Find where the given text appears and provide that cell's center as [X, Y] coordinate. 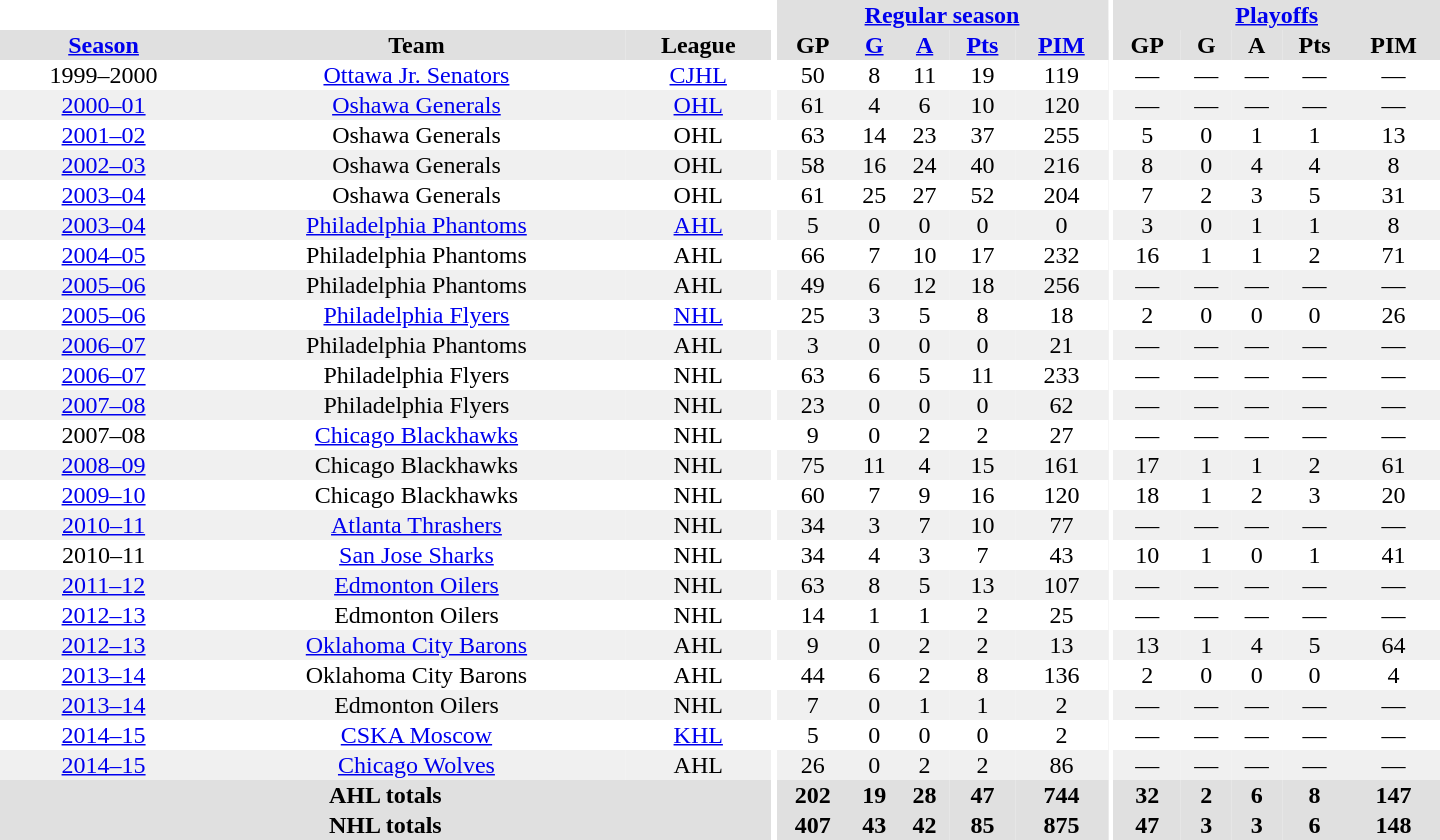
875 [1062, 825]
119 [1062, 75]
Atlanta Thrashers [416, 525]
161 [1062, 465]
24 [924, 165]
147 [1394, 795]
62 [1062, 405]
2011–12 [104, 585]
77 [1062, 525]
107 [1062, 585]
256 [1062, 285]
255 [1062, 135]
232 [1062, 255]
42 [924, 825]
49 [812, 285]
NHL totals [386, 825]
CSKA Moscow [416, 735]
2004–05 [104, 255]
Playoffs [1276, 15]
75 [812, 465]
136 [1062, 675]
2002–03 [104, 165]
64 [1394, 645]
85 [982, 825]
2001–02 [104, 135]
744 [1062, 795]
44 [812, 675]
31 [1394, 195]
15 [982, 465]
204 [1062, 195]
San Jose Sharks [416, 555]
Team [416, 45]
AHL totals [386, 795]
Regular season [942, 15]
41 [1394, 555]
28 [924, 795]
KHL [698, 735]
60 [812, 495]
233 [1062, 375]
League [698, 45]
86 [1062, 765]
50 [812, 75]
21 [1062, 345]
2009–10 [104, 495]
71 [1394, 255]
40 [982, 165]
407 [812, 825]
CJHL [698, 75]
1999–2000 [104, 75]
58 [812, 165]
66 [812, 255]
202 [812, 795]
37 [982, 135]
12 [924, 285]
2000–01 [104, 105]
Ottawa Jr. Senators [416, 75]
20 [1394, 495]
216 [1062, 165]
Chicago Wolves [416, 765]
2008–09 [104, 465]
32 [1147, 795]
148 [1394, 825]
Season [104, 45]
52 [982, 195]
